Identify which cell holds the provided text, then report its (x, y) central coordinate. 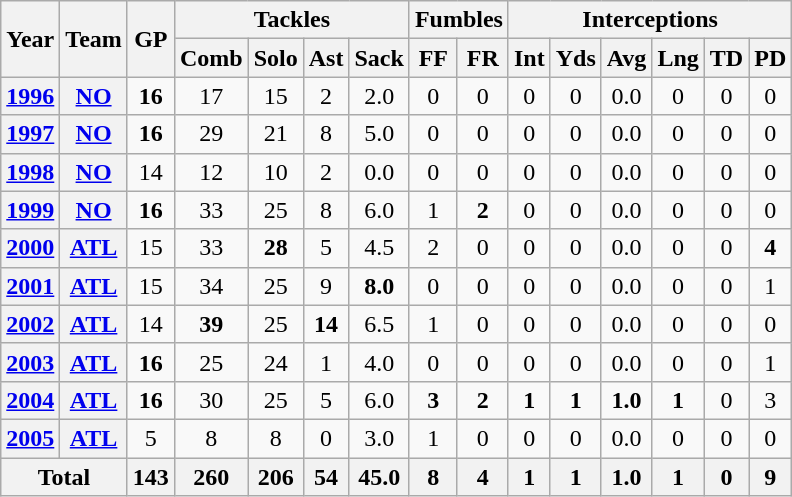
2.0 (379, 96)
34 (211, 286)
8.0 (379, 286)
24 (276, 362)
1999 (30, 210)
3.0 (379, 438)
12 (211, 172)
1998 (30, 172)
4.0 (379, 362)
2004 (30, 400)
17 (211, 96)
2000 (30, 248)
21 (276, 134)
Yds (576, 58)
45.0 (379, 477)
2002 (30, 324)
Ast (326, 58)
Avg (626, 58)
Int (529, 58)
Fumbles (458, 20)
260 (211, 477)
1997 (30, 134)
Sack (379, 58)
4.5 (379, 248)
Total (64, 477)
Comb (211, 58)
Lng (678, 58)
Tackles (292, 20)
Year (30, 39)
2005 (30, 438)
GP (150, 39)
TD (726, 58)
30 (211, 400)
6.5 (379, 324)
28 (276, 248)
29 (211, 134)
Interceptions (650, 20)
206 (276, 477)
143 (150, 477)
39 (211, 324)
Solo (276, 58)
PD (770, 58)
54 (326, 477)
10 (276, 172)
FR (482, 58)
FF (433, 58)
5.0 (379, 134)
2001 (30, 286)
1996 (30, 96)
2003 (30, 362)
Team (94, 39)
